Extract the (X, Y) coordinate from the center of the cell holding the provided text.  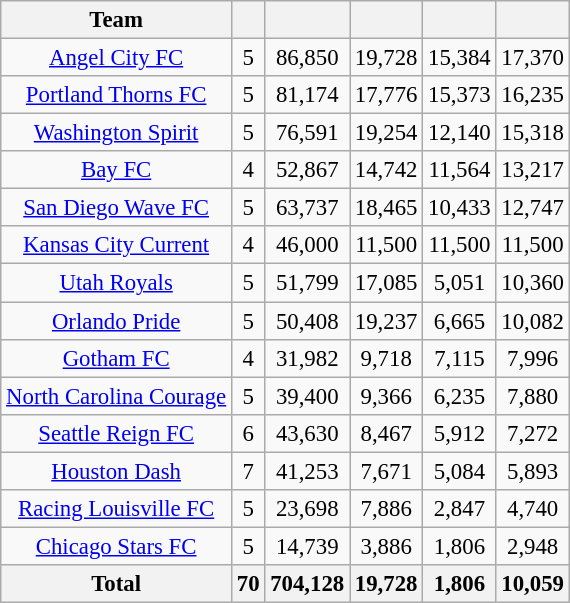
Team (116, 20)
15,373 (460, 95)
12,747 (532, 208)
Kansas City Current (116, 245)
70 (248, 584)
12,140 (460, 133)
11,564 (460, 170)
19,254 (386, 133)
7,115 (460, 358)
2,847 (460, 509)
7,886 (386, 509)
5,912 (460, 433)
16,235 (532, 95)
17,776 (386, 95)
52,867 (308, 170)
14,742 (386, 170)
14,739 (308, 546)
5,084 (460, 471)
Bay FC (116, 170)
9,718 (386, 358)
76,591 (308, 133)
Chicago Stars FC (116, 546)
86,850 (308, 58)
23,698 (308, 509)
5,051 (460, 283)
Seattle Reign FC (116, 433)
50,408 (308, 321)
13,217 (532, 170)
10,360 (532, 283)
7,880 (532, 396)
10,433 (460, 208)
19,237 (386, 321)
17,370 (532, 58)
Orlando Pride (116, 321)
8,467 (386, 433)
San Diego Wave FC (116, 208)
Racing Louisville FC (116, 509)
15,384 (460, 58)
Washington Spirit (116, 133)
18,465 (386, 208)
4,740 (532, 509)
7,996 (532, 358)
6 (248, 433)
Utah Royals (116, 283)
7,671 (386, 471)
81,174 (308, 95)
7 (248, 471)
9,366 (386, 396)
704,128 (308, 584)
7,272 (532, 433)
Gotham FC (116, 358)
15,318 (532, 133)
6,235 (460, 396)
Angel City FC (116, 58)
Portland Thorns FC (116, 95)
31,982 (308, 358)
51,799 (308, 283)
39,400 (308, 396)
2,948 (532, 546)
43,630 (308, 433)
41,253 (308, 471)
6,665 (460, 321)
17,085 (386, 283)
10,059 (532, 584)
10,082 (532, 321)
3,886 (386, 546)
46,000 (308, 245)
63,737 (308, 208)
North Carolina Courage (116, 396)
5,893 (532, 471)
Houston Dash (116, 471)
Total (116, 584)
